Output the (x, y) coordinate of the center of the cell containing the given text.  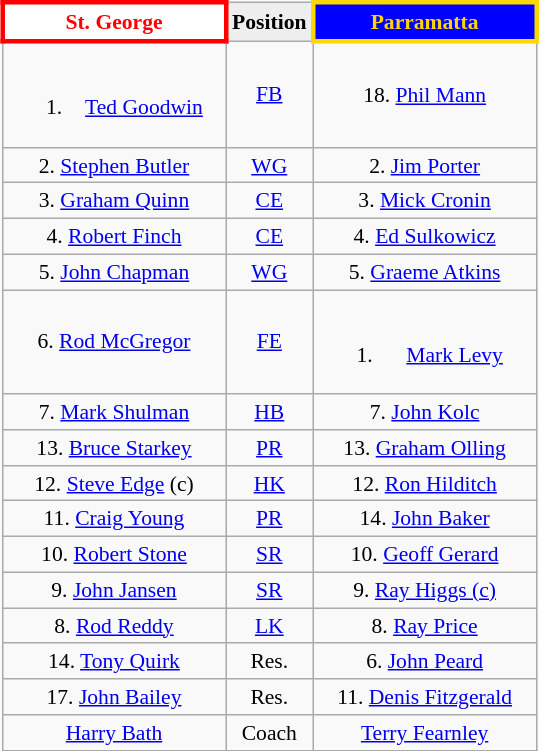
13. Bruce Starkey (114, 448)
14. John Baker (424, 519)
10. Robert Stone (114, 555)
3. Mick Cronin (424, 201)
HB (270, 412)
2. Stephen Butler (114, 165)
FE (270, 342)
4. Robert Finch (114, 237)
12. Ron Hilditch (424, 483)
Coach (270, 733)
Parramatta (424, 22)
Position (270, 22)
5. John Chapman (114, 272)
HK (270, 483)
LK (270, 626)
13. Graham Olling (424, 448)
6. John Peard (424, 661)
7. John Kolc (424, 412)
Mark Levy (424, 342)
St. George (114, 22)
17. John Bailey (114, 697)
11. Craig Young (114, 519)
2. Jim Porter (424, 165)
Terry Fearnley (424, 733)
14. Tony Quirk (114, 661)
5. Graeme Atkins (424, 272)
10. Geoff Gerard (424, 555)
18. Phil Mann (424, 94)
9. Ray Higgs (c) (424, 590)
Harry Bath (114, 733)
6. Rod McGregor (114, 342)
8. Ray Price (424, 626)
12. Steve Edge (c) (114, 483)
4. Ed Sulkowicz (424, 237)
FB (270, 94)
9. John Jansen (114, 590)
11. Denis Fitzgerald (424, 697)
3. Graham Quinn (114, 201)
8. Rod Reddy (114, 626)
7. Mark Shulman (114, 412)
Ted Goodwin (114, 94)
